From the cell containing the given text, extract its center point as [x, y] coordinate. 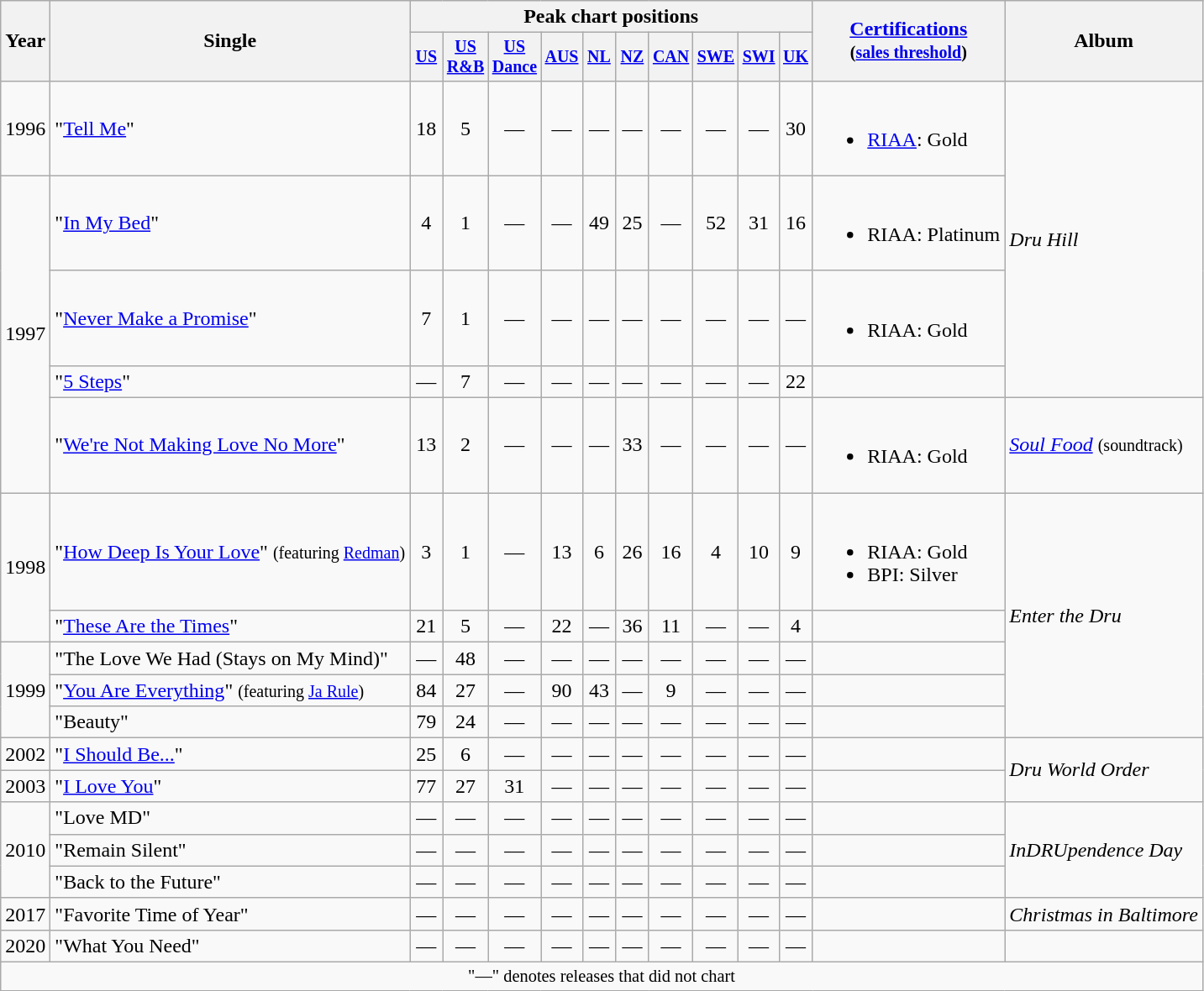
"In My Bed" [230, 223]
"How Deep Is Your Love" (featuring Redman) [230, 552]
AUS [561, 57]
Year [25, 41]
3 [427, 552]
"You Are Everything" (featuring Ja Rule) [230, 690]
"5 Steps" [230, 381]
2010 [25, 850]
26 [632, 552]
"Remain Silent" [230, 850]
"Favorite Time of Year" [230, 914]
2020 [25, 946]
77 [427, 786]
US [427, 57]
1999 [25, 690]
"Back to the Future" [230, 882]
1996 [25, 128]
"We're Not Making Love No More" [230, 445]
30 [795, 128]
US Dance [514, 57]
2 [465, 445]
52 [716, 223]
"I Should Be..." [230, 754]
49 [598, 223]
18 [427, 128]
21 [427, 627]
SWI [759, 57]
33 [632, 445]
RIAA: GoldBPI: Silver [909, 552]
SWE [716, 57]
"These Are the Times" [230, 627]
CAN [670, 57]
2003 [25, 786]
US R&B [465, 57]
Dru World Order [1104, 770]
Peak chart positions [612, 17]
"Love MD" [230, 818]
"Tell Me" [230, 128]
90 [561, 690]
79 [427, 722]
Enter the Dru [1104, 616]
Certifications(sales threshold) [909, 41]
Dru Hill [1104, 239]
Album [1104, 41]
NZ [632, 57]
11 [670, 627]
Christmas in Baltimore [1104, 914]
NL [598, 57]
84 [427, 690]
Soul Food (soundtrack) [1104, 445]
"Never Make a Promise" [230, 317]
36 [632, 627]
InDRUpendence Day [1104, 850]
"The Love We Had (Stays on My Mind)" [230, 658]
"—" denotes releases that did not chart [602, 976]
1998 [25, 568]
2017 [25, 914]
10 [759, 552]
"Beauty" [230, 722]
24 [465, 722]
RIAA: Platinum [909, 223]
Single [230, 41]
"I Love You" [230, 786]
UK [795, 57]
43 [598, 690]
1997 [25, 334]
2002 [25, 754]
48 [465, 658]
"What You Need" [230, 946]
